Return (X, Y) of the center of cell containing provided text 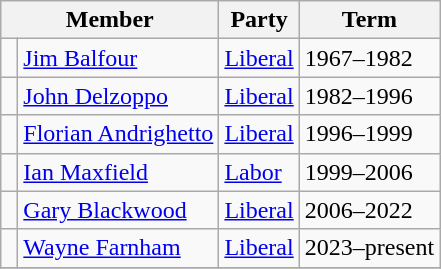
2006–2022 (369, 210)
Wayne Farnham (118, 248)
Member (110, 20)
1967–1982 (369, 58)
Party (259, 20)
Ian Maxfield (118, 172)
Florian Andrighetto (118, 134)
1982–1996 (369, 96)
1999–2006 (369, 172)
Jim Balfour (118, 58)
2023–present (369, 248)
Term (369, 20)
1996–1999 (369, 134)
Labor (259, 172)
John Delzoppo (118, 96)
Gary Blackwood (118, 210)
